Return [x, y] of the center of cell containing provided text 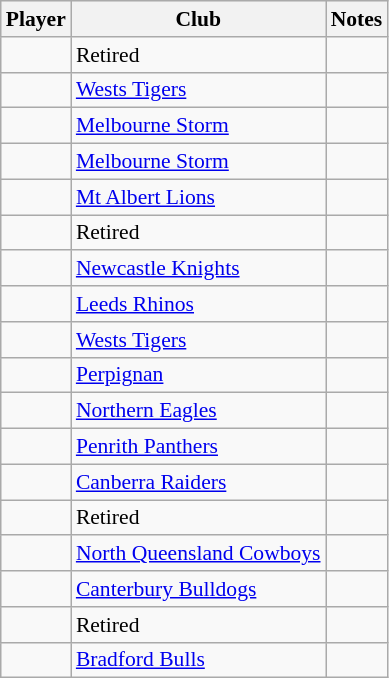
Notes [357, 19]
Canterbury Bulldogs [198, 589]
Leeds Rhinos [198, 304]
Penrith Panthers [198, 447]
Player [36, 19]
North Queensland Cowboys [198, 554]
Club [198, 19]
Bradford Bulls [198, 660]
Mt Albert Lions [198, 197]
Canberra Raiders [198, 482]
Newcastle Knights [198, 269]
Northern Eagles [198, 411]
Perpignan [198, 375]
